Find where the given text appears and provide that cell's center as [X, Y] coordinate. 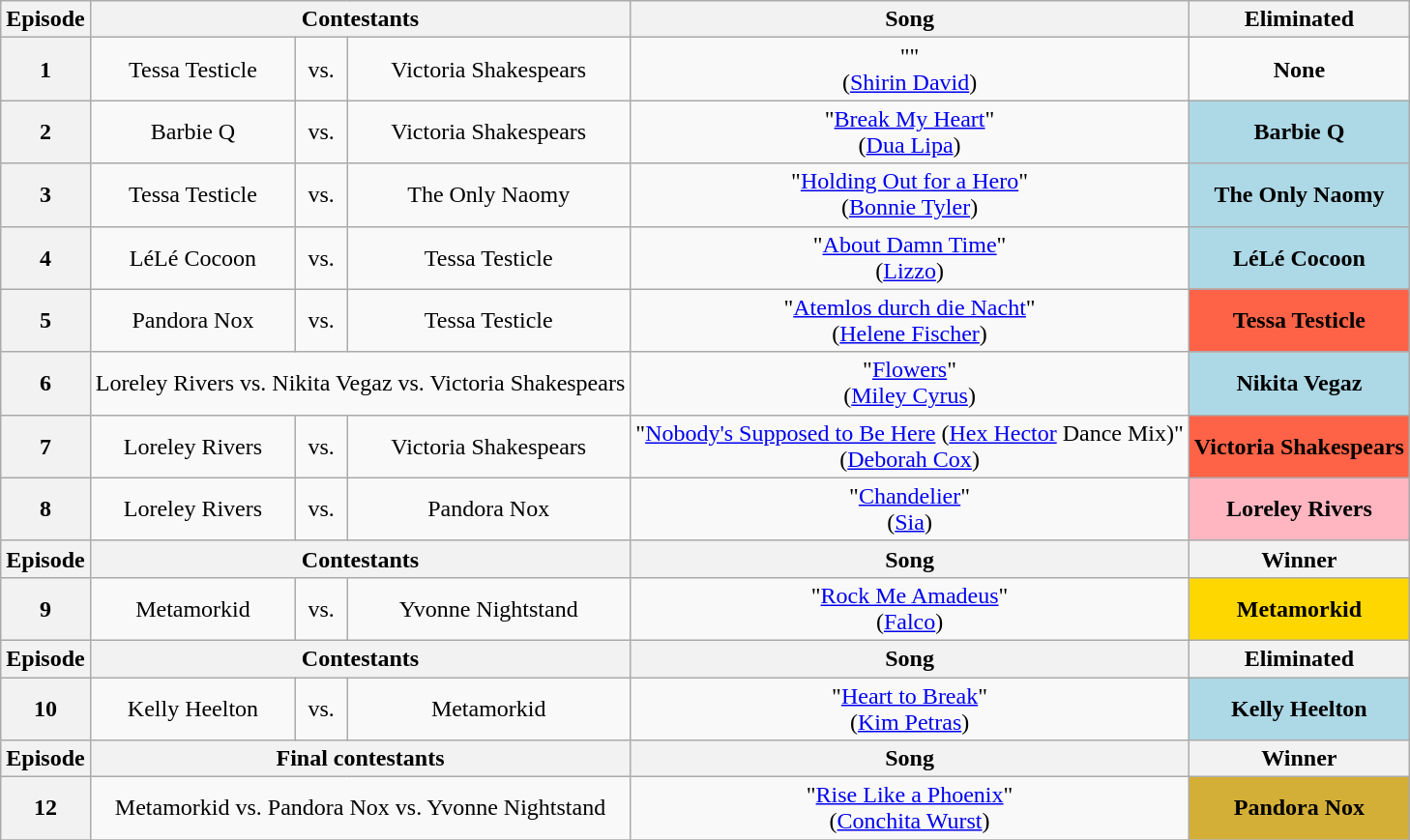
"About Damn Time"(Lizzo) [910, 257]
"Break My Heart"(Dua Lipa) [910, 131]
6 [45, 383]
9 [45, 609]
4 [45, 257]
12 [45, 808]
1 [45, 70]
None [1299, 70]
Yvonne Nightstand [489, 609]
8 [45, 508]
"Atemlos durch die Nacht"(Helene Fischer) [910, 321]
"Holding Out for a Hero"(Bonnie Tyler) [910, 195]
"Flowers"(Miley Cyrus) [910, 383]
"Heart to Break"(Kim Petras) [910, 708]
"Rise Like a Phoenix"(Conchita Wurst) [910, 808]
7 [45, 447]
2 [45, 131]
"Rock Me Amadeus"(Falco) [910, 609]
3 [45, 195]
Loreley Rivers vs. Nikita Vegaz vs. Victoria Shakespears [360, 383]
""(Shirin David) [910, 70]
10 [45, 708]
Nikita Vegaz [1299, 383]
Metamorkid vs. Pandora Nox vs. Yvonne Nightstand [360, 808]
Final contestants [360, 759]
"Chandelier"(Sia) [910, 508]
5 [45, 321]
"Nobody's Supposed to Be Here (Hex Hector Dance Mix)"(Deborah Cox) [910, 447]
